Capture the cell that displays the provided text and extract its [X, Y] central coordinate. 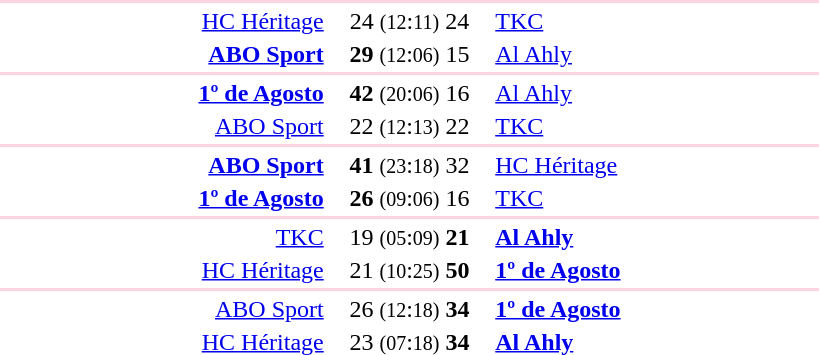
29 (12:06) 15 [410, 54]
26 (12:18) 34 [410, 309]
21 (10:25) 50 [410, 270]
41 (23:18) 32 [410, 165]
24 (12:11) 24 [410, 21]
22 (12:13) 22 [410, 126]
42 (20:06) 16 [410, 93]
26 (09:06) 16 [410, 198]
19 (05:09) 21 [410, 237]
